Detect which cell encompasses the target text, then output its [X, Y] center coordinate. 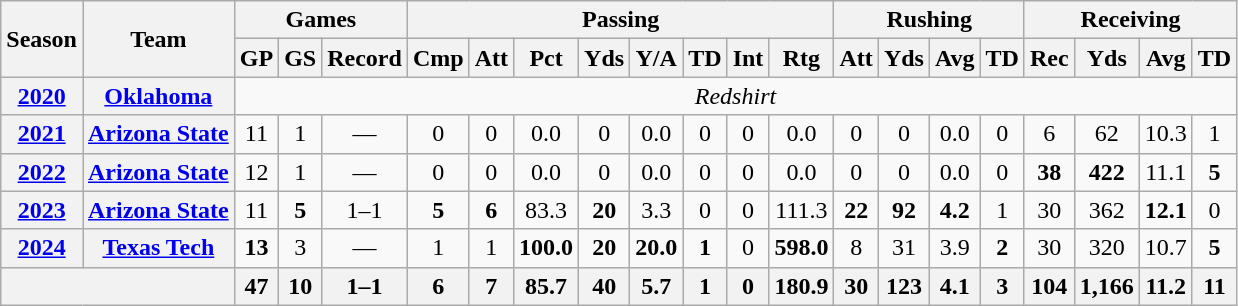
Rtg [802, 58]
5.7 [656, 286]
104 [1049, 286]
40 [604, 286]
Games [320, 20]
13 [256, 248]
2023 [42, 210]
12 [256, 172]
123 [904, 286]
20.0 [656, 248]
4.1 [954, 286]
Team [158, 39]
3.3 [656, 210]
320 [1106, 248]
10.7 [1166, 248]
47 [256, 286]
Redshirt [736, 96]
2021 [42, 134]
38 [1049, 172]
Receiving [1130, 20]
22 [856, 210]
GP [256, 58]
11.2 [1166, 286]
598.0 [802, 248]
Record [365, 58]
85.7 [546, 286]
2020 [42, 96]
111.3 [802, 210]
11.1 [1166, 172]
4.2 [954, 210]
92 [904, 210]
GS [300, 58]
100.0 [546, 248]
8 [856, 248]
Rec [1049, 58]
Texas Tech [158, 248]
362 [1106, 210]
7 [491, 286]
83.3 [546, 210]
3.9 [954, 248]
Int [748, 58]
2024 [42, 248]
Y/A [656, 58]
Cmp [438, 58]
10 [300, 286]
31 [904, 248]
Season [42, 39]
Rushing [930, 20]
Pct [546, 58]
2022 [42, 172]
2 [1002, 248]
1,166 [1106, 286]
Passing [620, 20]
10.3 [1166, 134]
180.9 [802, 286]
62 [1106, 134]
Oklahoma [158, 96]
422 [1106, 172]
12.1 [1166, 210]
